Search for the cell housing the specified text and yield its (X, Y) center coordinate. 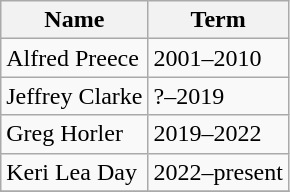
Keri Lea Day (74, 172)
Jeffrey Clarke (74, 96)
Term (218, 20)
2019–2022 (218, 134)
2001–2010 (218, 58)
Name (74, 20)
Alfred Preece (74, 58)
Greg Horler (74, 134)
?–2019 (218, 96)
2022–present (218, 172)
